Identify which cell holds the provided text, then report its [x, y] central coordinate. 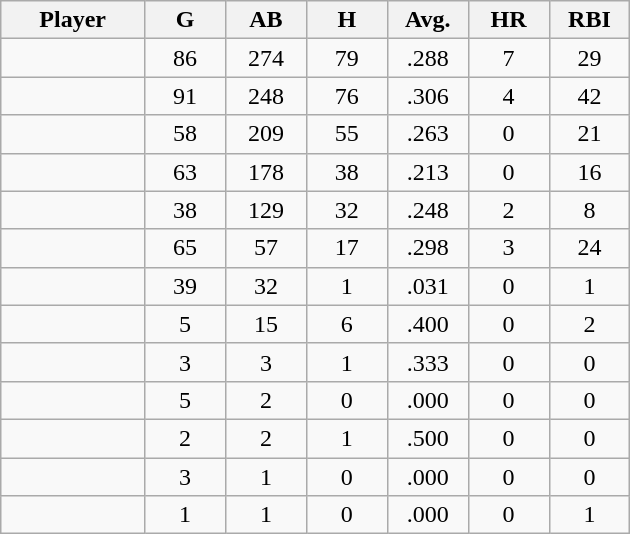
H [346, 20]
RBI [590, 20]
129 [266, 210]
AB [266, 20]
16 [590, 172]
178 [266, 172]
57 [266, 248]
21 [590, 134]
.400 [428, 324]
86 [186, 58]
Avg. [428, 20]
29 [590, 58]
.288 [428, 58]
4 [508, 96]
.031 [428, 286]
42 [590, 96]
39 [186, 286]
Player [73, 20]
.500 [428, 438]
.306 [428, 96]
209 [266, 134]
76 [346, 96]
55 [346, 134]
63 [186, 172]
15 [266, 324]
6 [346, 324]
91 [186, 96]
.213 [428, 172]
79 [346, 58]
8 [590, 210]
.248 [428, 210]
G [186, 20]
17 [346, 248]
248 [266, 96]
58 [186, 134]
274 [266, 58]
65 [186, 248]
24 [590, 248]
.333 [428, 362]
HR [508, 20]
.263 [428, 134]
7 [508, 58]
.298 [428, 248]
